Scan for the cell matching the given text and deliver its [x, y] coordinate at center. 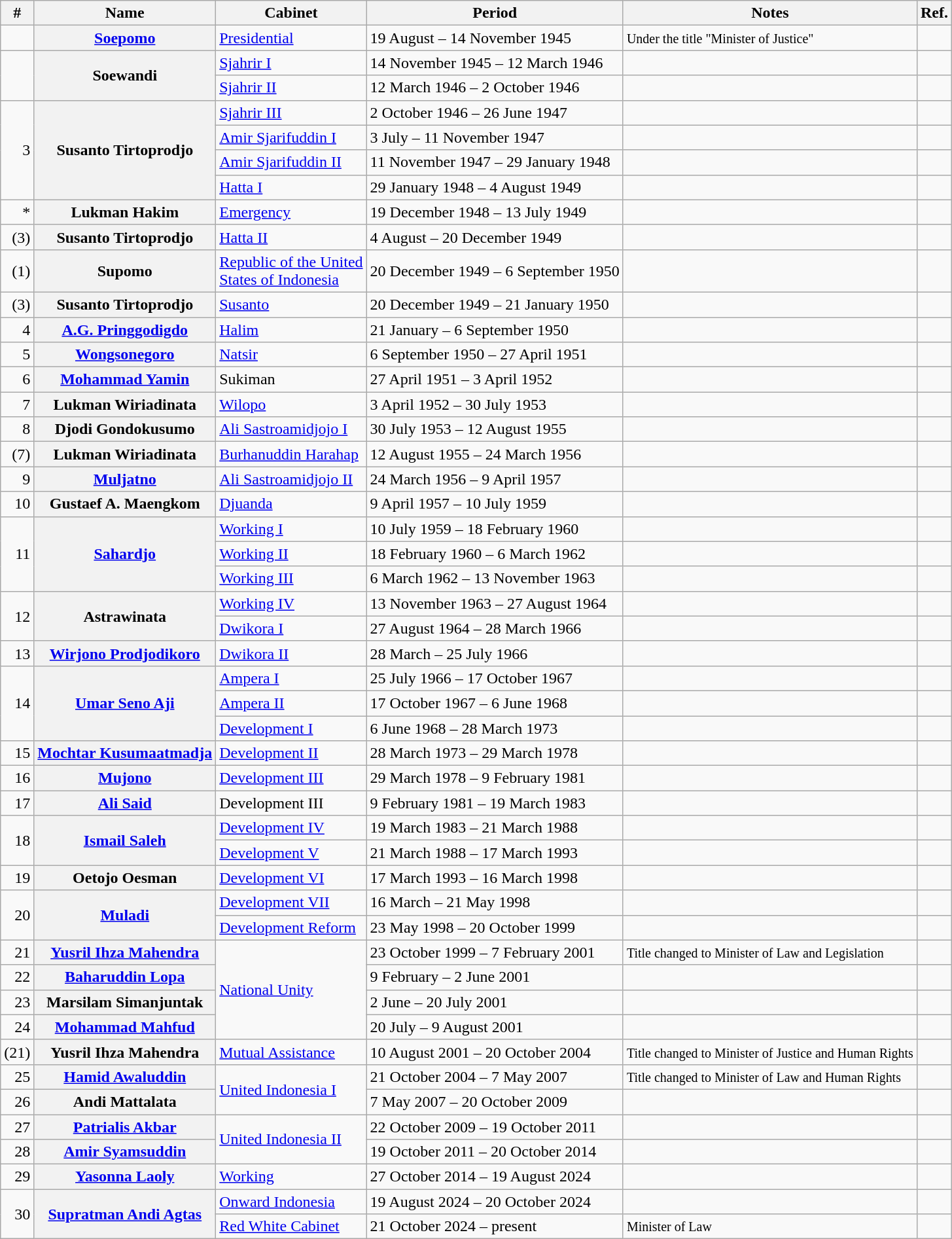
27 August 1964 – 28 March 1966 [495, 628]
13 November 1963 – 27 August 1964 [495, 603]
Wilopo [291, 404]
13 [17, 653]
Halim [291, 329]
United Indonesia I [291, 1089]
Development I [291, 728]
2 June – 20 July 2001 [495, 1002]
6 March 1962 – 13 November 1963 [495, 579]
6 September 1950 – 27 April 1951 [495, 355]
3 [17, 150]
16 [17, 778]
Development Reform [291, 927]
Supomo [125, 271]
Marsilam Simanjuntak [125, 1002]
9 April 1957 – 10 July 1959 [495, 504]
18 February 1960 – 6 March 1962 [495, 554]
23 [17, 1002]
22 October 2009 – 19 October 2011 [495, 1126]
Mochtar Kusumaatmadja [125, 753]
Andi Mattalata [125, 1102]
Gustaef A. Maengkom [125, 504]
14 November 1945 – 12 March 1946 [495, 63]
Presidential [291, 38]
27 April 1951 – 3 April 1952 [495, 380]
15 [17, 753]
30 [17, 1214]
30 July 1953 – 12 August 1955 [495, 429]
12 [17, 616]
Natsir [291, 355]
Ali Sastroamidjojo II [291, 479]
Yasonna Laoly [125, 1177]
19 December 1948 – 13 July 1949 [495, 212]
2 October 1946 – 26 June 1947 [495, 113]
28 [17, 1152]
Hatta II [291, 237]
14 [17, 703]
20 July – 9 August 2001 [495, 1027]
10 [17, 504]
9 February 1981 – 19 March 1983 [495, 803]
Burhanuddin Harahap [291, 454]
7 [17, 404]
Working II [291, 554]
29 January 1948 – 4 August 1949 [495, 187]
25 [17, 1077]
Hatta I [291, 187]
Name [125, 13]
Susanto [291, 304]
Sjahrir II [291, 88]
12 March 1946 – 2 October 1946 [495, 88]
21 March 1988 – 17 March 1993 [495, 853]
Lukman Hakim [125, 212]
25 July 1966 – 17 October 1967 [495, 678]
12 August 1955 – 24 March 1956 [495, 454]
Development V [291, 853]
Ali Sastroamidjojo I [291, 429]
Ali Said [125, 803]
Djodi Gondokusumo [125, 429]
Dwikora II [291, 653]
19 March 1983 – 21 March 1988 [495, 828]
Notes [769, 13]
Wirjono Prodjodikoro [125, 653]
Mohammad Mahfud [125, 1027]
Title changed to Minister of Law and Human Rights [769, 1077]
# [17, 13]
Amir Sjarifuddin II [291, 162]
Soewandi [125, 75]
Ismail Saleh [125, 840]
19 August 2024 – 20 October 2024 [495, 1202]
Amir Syamsuddin [125, 1152]
27 October 2014 – 19 August 2024 [495, 1177]
Ampera II [291, 703]
10 August 2001 – 20 October 2004 [495, 1052]
28 March 1973 – 29 March 1978 [495, 753]
21 October 2004 – 7 May 2007 [495, 1077]
Hamid Awaluddin [125, 1077]
5 [17, 355]
Development II [291, 753]
Title changed to Minister of Justice and Human Rights [769, 1052]
Wongsonegoro [125, 355]
21 [17, 952]
29 March 1978 – 9 February 1981 [495, 778]
27 [17, 1126]
United Indonesia II [291, 1139]
* [17, 212]
29 [17, 1177]
Muljatno [125, 479]
Sjahrir I [291, 63]
Emergency [291, 212]
21 January – 6 September 1950 [495, 329]
Mutual Assistance [291, 1052]
9 February – 2 June 2001 [495, 977]
Red White Cabinet [291, 1227]
Onward Indonesia [291, 1202]
23 October 1999 – 7 February 2001 [495, 952]
8 [17, 429]
Working IV [291, 603]
Mujono [125, 778]
Patrialis Akbar [125, 1126]
24 [17, 1027]
10 July 1959 – 18 February 1960 [495, 529]
Astrawinata [125, 616]
24 March 1956 – 9 April 1957 [495, 479]
(21) [17, 1052]
Muladi [125, 915]
20 [17, 915]
(1) [17, 271]
Sahardjo [125, 554]
Djuanda [291, 504]
Development VI [291, 878]
11 November 1947 – 29 January 1948 [495, 162]
Supratman Andi Agtas [125, 1214]
Minister of Law [769, 1227]
7 May 2007 – 20 October 2009 [495, 1102]
(7) [17, 454]
Ref. [934, 13]
Development VII [291, 903]
Soepomo [125, 38]
National Unity [291, 990]
3 April 1952 – 30 July 1953 [495, 404]
16 March – 21 May 1998 [495, 903]
28 March – 25 July 1966 [495, 653]
26 [17, 1102]
Working [291, 1177]
Ampera I [291, 678]
19 August – 14 November 1945 [495, 38]
Working I [291, 529]
Republic of the United States of Indonesia [291, 271]
Working III [291, 579]
Title changed to Minister of Law and Legislation [769, 952]
19 October 2011 – 20 October 2014 [495, 1152]
4 August – 20 December 1949 [495, 237]
20 December 1949 – 21 January 1950 [495, 304]
Sjahrir III [291, 113]
Umar Seno Aji [125, 703]
17 [17, 803]
21 October 2024 – present [495, 1227]
Baharuddin Lopa [125, 977]
22 [17, 977]
Development IV [291, 828]
Under the title "Minister of Justice" [769, 38]
19 [17, 878]
Cabinet [291, 13]
9 [17, 479]
Sukiman [291, 380]
17 March 1993 – 16 March 1998 [495, 878]
11 [17, 554]
20 December 1949 – 6 September 1950 [495, 271]
Dwikora I [291, 628]
4 [17, 329]
6 June 1968 – 28 March 1973 [495, 728]
A.G. Pringgodigdo [125, 329]
23 May 1998 – 20 October 1999 [495, 927]
Mohammad Yamin [125, 380]
Oetojo Oesman [125, 878]
6 [17, 380]
Period [495, 13]
Amir Sjarifuddin I [291, 137]
3 July – 11 November 1947 [495, 137]
18 [17, 840]
17 October 1967 – 6 June 1968 [495, 703]
